Search for the cell housing the specified text and yield its [x, y] center coordinate. 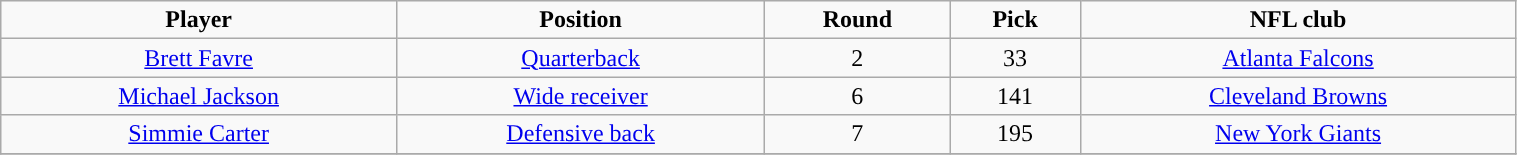
Round [858, 20]
Position [581, 20]
195 [1015, 134]
141 [1015, 96]
Quarterback [581, 58]
Cleveland Browns [1298, 96]
2 [858, 58]
NFL club [1298, 20]
Michael Jackson [199, 96]
Player [199, 20]
Brett Favre [199, 58]
33 [1015, 58]
Atlanta Falcons [1298, 58]
Defensive back [581, 134]
Wide receiver [581, 96]
Pick [1015, 20]
7 [858, 134]
Simmie Carter [199, 134]
New York Giants [1298, 134]
6 [858, 96]
